Capture the cell that displays the provided text and extract its [X, Y] central coordinate. 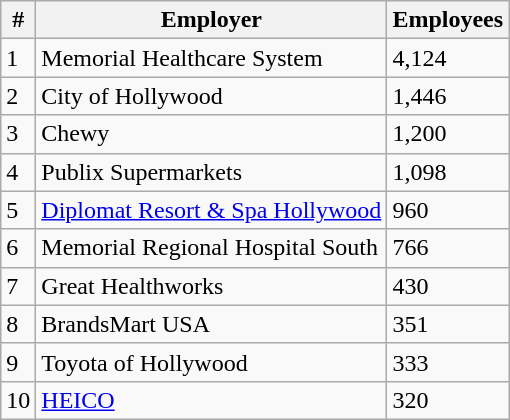
Employer [212, 20]
8 [18, 324]
Memorial Healthcare System [212, 58]
BrandsMart USA [212, 324]
7 [18, 286]
# [18, 20]
320 [448, 400]
Employees [448, 20]
Memorial Regional Hospital South [212, 248]
3 [18, 134]
333 [448, 362]
City of Hollywood [212, 96]
Chewy [212, 134]
1,098 [448, 172]
5 [18, 210]
Diplomat Resort & Spa Hollywood [212, 210]
10 [18, 400]
9 [18, 362]
Toyota of Hollywood [212, 362]
351 [448, 324]
Great Healthworks [212, 286]
766 [448, 248]
4,124 [448, 58]
1,446 [448, 96]
1 [18, 58]
960 [448, 210]
HEICO [212, 400]
430 [448, 286]
2 [18, 96]
Publix Supermarkets [212, 172]
1,200 [448, 134]
4 [18, 172]
6 [18, 248]
